Capture the cell that displays the provided text and extract its [x, y] central coordinate. 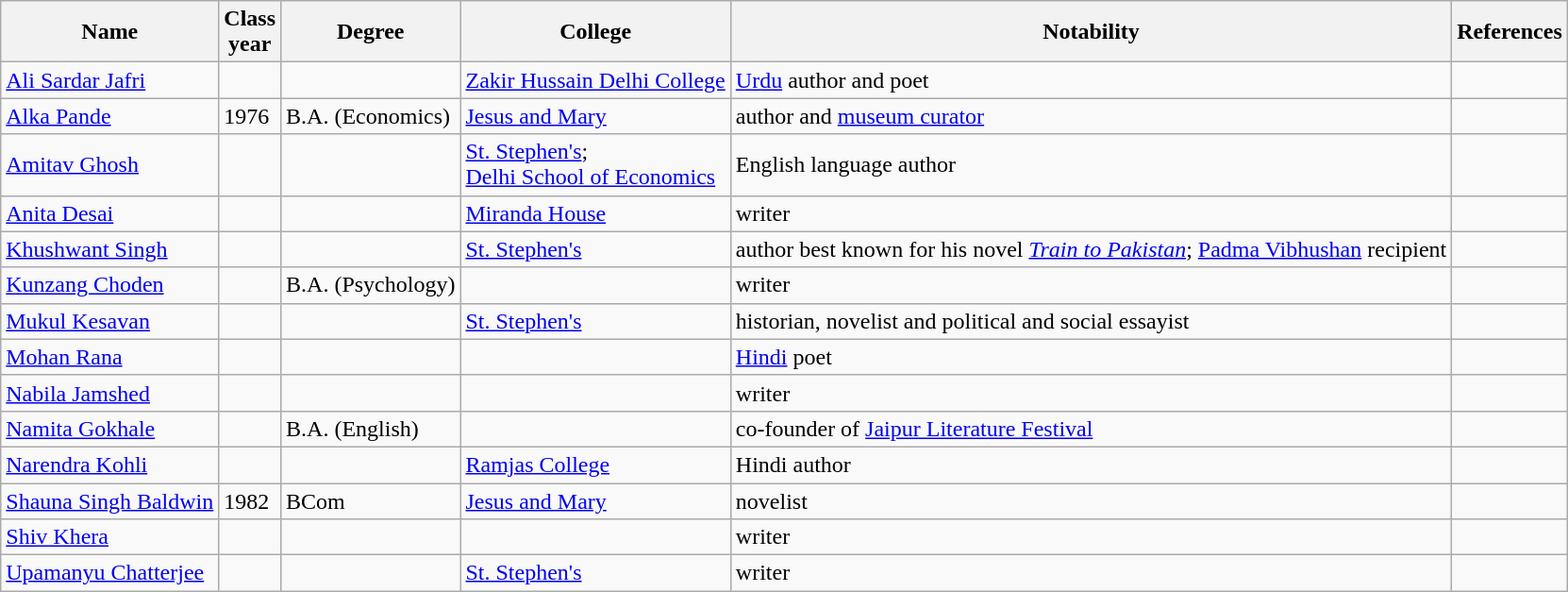
Nabila Jamshed [109, 393]
References [1510, 32]
B.A. (Psychology) [371, 285]
Amitav Ghosh [109, 164]
Namita Gokhale [109, 429]
historian, novelist and political and social essayist [1091, 321]
Urdu author and poet [1091, 80]
novelist [1091, 501]
St. Stephen's;Delhi School of Economics [595, 164]
Degree [371, 32]
BCom [371, 501]
Ali Sardar Jafri [109, 80]
1982 [250, 501]
Upamanyu Chatterjee [109, 573]
Hindi poet [1091, 357]
Narendra Kohli [109, 465]
Name [109, 32]
B.A. (Economics) [371, 116]
Shauna Singh Baldwin [109, 501]
Miranda House [595, 213]
author and museum curator [1091, 116]
co-founder of Jaipur Literature Festival [1091, 429]
1976 [250, 116]
Notability [1091, 32]
Khushwant Singh [109, 249]
College [595, 32]
Hindi author [1091, 465]
Mohan Rana [109, 357]
Anita Desai [109, 213]
Alka Pande [109, 116]
author best known for his novel Train to Pakistan; Padma Vibhushan recipient [1091, 249]
B.A. (English) [371, 429]
Mukul Kesavan [109, 321]
Shiv Khera [109, 537]
Ramjas College [595, 465]
Kunzang Choden [109, 285]
Zakir Hussain Delhi College [595, 80]
Classyear [250, 32]
English language author [1091, 164]
